Identify which cell holds the provided text, then report its (x, y) central coordinate. 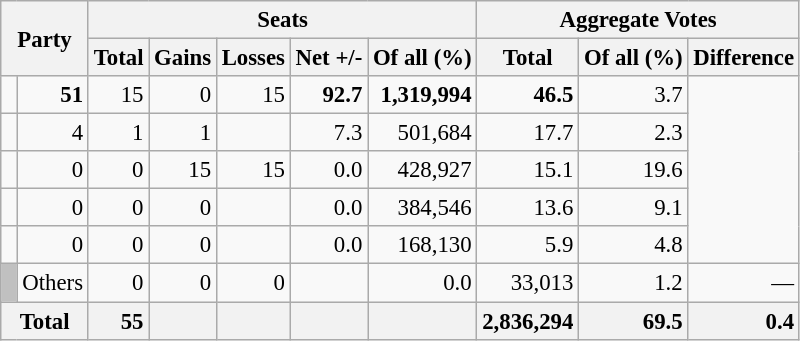
0.4 (744, 321)
4 (52, 133)
13.6 (528, 208)
5.9 (528, 245)
4.8 (634, 245)
Difference (744, 58)
501,684 (422, 133)
Others (52, 283)
3.7 (634, 95)
7.3 (328, 133)
92.7 (328, 95)
— (744, 283)
Seats (282, 20)
2.3 (634, 133)
Net +/- (328, 58)
17.7 (528, 133)
1.2 (634, 283)
69.5 (634, 321)
Aggregate Votes (638, 20)
384,546 (422, 208)
Losses (253, 58)
Party (45, 38)
1,319,994 (422, 95)
19.6 (634, 170)
51 (52, 95)
168,130 (422, 245)
9.1 (634, 208)
2,836,294 (528, 321)
46.5 (528, 95)
15.1 (528, 170)
Gains (183, 58)
428,927 (422, 170)
33,013 (528, 283)
55 (118, 321)
